Output the [x, y] coordinate of the center of the cell containing the given text.  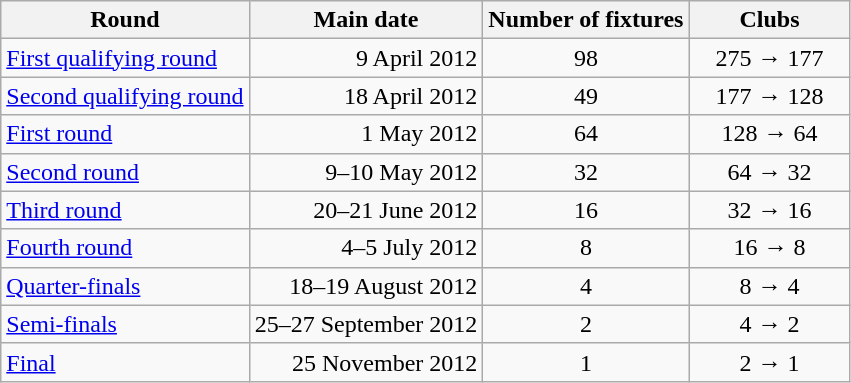
First round [125, 134]
1 [586, 362]
275 → 177 [770, 58]
First qualifying round [125, 58]
Second round [125, 172]
Main date [366, 20]
Quarter-finals [125, 286]
2 [586, 324]
32 [586, 172]
Third round [125, 210]
25 November 2012 [366, 362]
18–19 August 2012 [366, 286]
Round [125, 20]
9–10 May 2012 [366, 172]
9 April 2012 [366, 58]
16 → 8 [770, 248]
4–5 July 2012 [366, 248]
128 → 64 [770, 134]
Fourth round [125, 248]
64 [586, 134]
8 [586, 248]
1 May 2012 [366, 134]
32 → 16 [770, 210]
25–27 September 2012 [366, 324]
64 → 32 [770, 172]
Number of fixtures [586, 20]
20–21 June 2012 [366, 210]
2 → 1 [770, 362]
8 → 4 [770, 286]
4 → 2 [770, 324]
4 [586, 286]
49 [586, 96]
98 [586, 58]
Final [125, 362]
16 [586, 210]
18 April 2012 [366, 96]
Second qualifying round [125, 96]
Semi-finals [125, 324]
Clubs [770, 20]
177 → 128 [770, 96]
